Return the [X, Y] coordinate for the center point of the cell that contains the specified text.  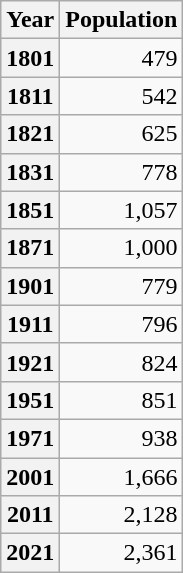
Population [122, 20]
2011 [30, 515]
1,057 [122, 210]
2,361 [122, 553]
1951 [30, 400]
1971 [30, 438]
1901 [30, 286]
1811 [30, 96]
1851 [30, 210]
1871 [30, 248]
824 [122, 362]
778 [122, 172]
1821 [30, 134]
2001 [30, 477]
1921 [30, 362]
1,000 [122, 248]
Year [30, 20]
796 [122, 324]
851 [122, 400]
542 [122, 96]
2,128 [122, 515]
938 [122, 438]
1831 [30, 172]
1801 [30, 58]
779 [122, 286]
479 [122, 58]
625 [122, 134]
2021 [30, 553]
1911 [30, 324]
1,666 [122, 477]
